Find where the given text appears and provide that cell's center as (X, Y) coordinate. 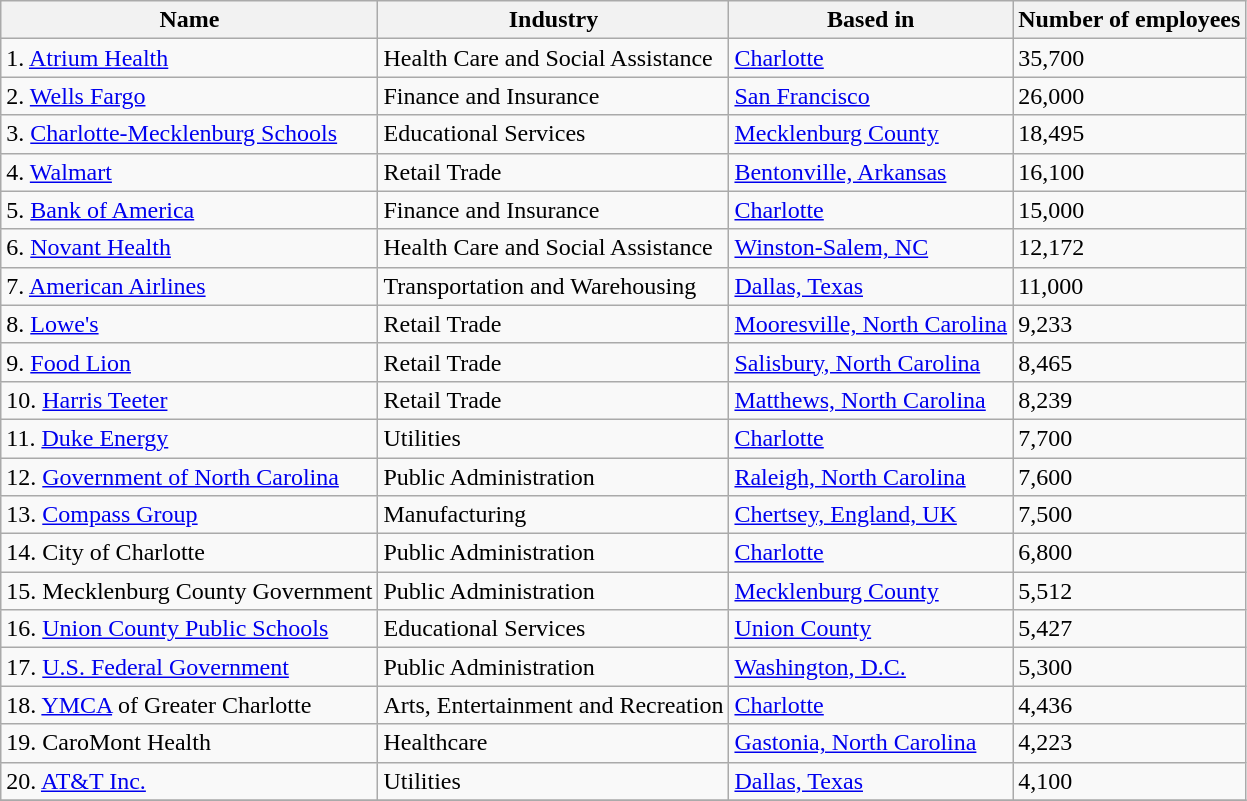
14. City of Charlotte (190, 553)
Arts, Entertainment and Recreation (554, 705)
San Francisco (871, 96)
Bentonville, Arkansas (871, 172)
Winston-Salem, NC (871, 248)
2. Wells Fargo (190, 96)
11,000 (1130, 286)
16. Union County Public Schools (190, 629)
Based in (871, 20)
7. American Airlines (190, 286)
Mooresville, North Carolina (871, 324)
6,800 (1130, 553)
Transportation and Warehousing (554, 286)
8. Lowe's (190, 324)
3. Charlotte-Mecklenburg Schools (190, 134)
20. AT&T Inc. (190, 781)
4,100 (1130, 781)
9. Food Lion (190, 362)
Washington, D.C. (871, 667)
17. U.S. Federal Government (190, 667)
Matthews, North Carolina (871, 400)
8,239 (1130, 400)
Raleigh, North Carolina (871, 477)
Chertsey, England, UK (871, 515)
Healthcare (554, 743)
Industry (554, 20)
15. Mecklenburg County Government (190, 591)
Manufacturing (554, 515)
Number of employees (1130, 20)
11. Duke Energy (190, 438)
6. Novant Health (190, 248)
4,223 (1130, 743)
18,495 (1130, 134)
Salisbury, North Carolina (871, 362)
5. Bank of America (190, 210)
Gastonia, North Carolina (871, 743)
16,100 (1130, 172)
19. CaroMont Health (190, 743)
18. YMCA of Greater Charlotte (190, 705)
10. Harris Teeter (190, 400)
5,300 (1130, 667)
Name (190, 20)
26,000 (1130, 96)
Union County (871, 629)
35,700 (1130, 58)
12. Government of North Carolina (190, 477)
1. Atrium Health (190, 58)
5,427 (1130, 629)
9,233 (1130, 324)
13. Compass Group (190, 515)
4,436 (1130, 705)
5,512 (1130, 591)
12,172 (1130, 248)
7,600 (1130, 477)
4. Walmart (190, 172)
8,465 (1130, 362)
15,000 (1130, 210)
7,700 (1130, 438)
7,500 (1130, 515)
